For the text-containing cell, return its midpoint in (x, y) coordinate format. 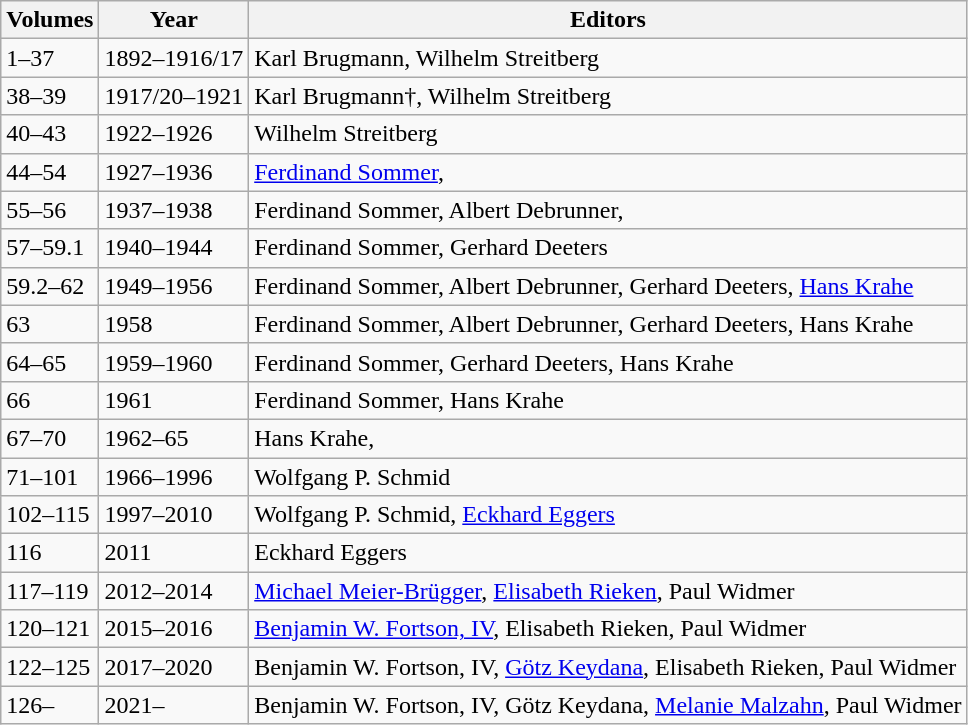
Michael Meier-Brügger, Elisabeth Rieken, Paul Widmer (608, 591)
55–56 (50, 210)
63 (50, 324)
1927–1936 (174, 172)
1997–2010 (174, 515)
1922–1926 (174, 134)
Wolfgang P. Schmid (608, 477)
57–59.1 (50, 248)
Karl Brugmann, Wilhelm Streitberg (608, 58)
102–115 (50, 515)
Wolfgang P. Schmid, Eckhard Eggers (608, 515)
1961 (174, 400)
Editors (608, 20)
Ferdinand Sommer, Gerhard Deeters (608, 248)
2011 (174, 553)
2015–2016 (174, 629)
Wilhelm Streitberg (608, 134)
Volumes (50, 20)
Ferdinand Sommer, Gerhard Deeters, Hans Krahe (608, 362)
Ferdinand Sommer, Hans Krahe (608, 400)
1–37 (50, 58)
1949–1956 (174, 286)
Benjamin W. Fortson, IV, Elisabeth Rieken, Paul Widmer (608, 629)
40–43 (50, 134)
120–121 (50, 629)
Ferdinand Sommer, Albert Debrunner, (608, 210)
1892–1916/17 (174, 58)
1917/20–1921 (174, 96)
1958 (174, 324)
Benjamin W. Fortson, IV, Götz Keydana, Melanie Malzahn, Paul Widmer (608, 705)
1966–1996 (174, 477)
122–125 (50, 667)
1937–1938 (174, 210)
1962–65 (174, 438)
Ferdinand Sommer, (608, 172)
2012–2014 (174, 591)
2017–2020 (174, 667)
67–70 (50, 438)
117–119 (50, 591)
126– (50, 705)
Year (174, 20)
Hans Krahe, (608, 438)
38–39 (50, 96)
Eckhard Eggers (608, 553)
2021– (174, 705)
Benjamin W. Fortson, IV, Götz Keydana, Elisabeth Rieken, Paul Widmer (608, 667)
71–101 (50, 477)
66 (50, 400)
59.2–62 (50, 286)
116 (50, 553)
Karl Brugmann†, Wilhelm Streitberg (608, 96)
64–65 (50, 362)
1959–1960 (174, 362)
1940–1944 (174, 248)
44–54 (50, 172)
